Return (x, y) of the center of cell containing provided text 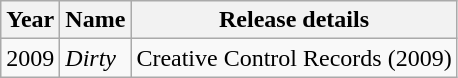
Year (30, 20)
Name (96, 20)
Release details (294, 20)
Dirty (96, 58)
Creative Control Records (2009) (294, 58)
2009 (30, 58)
